Identify which cell holds the provided text, then report its (x, y) central coordinate. 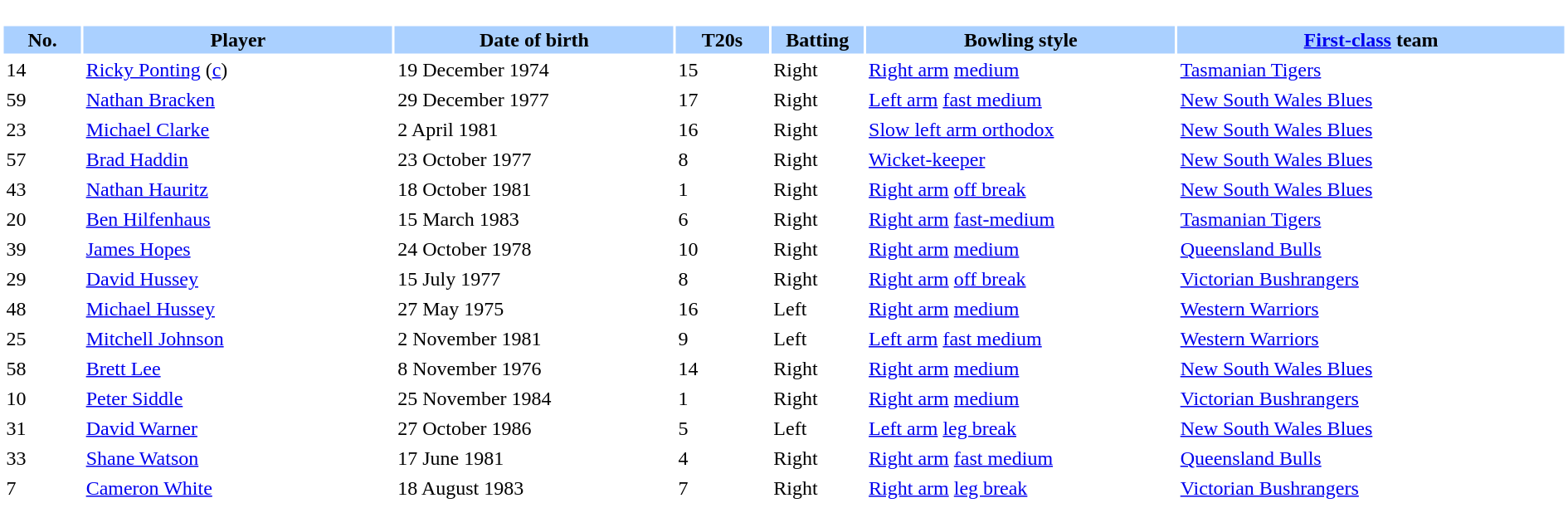
29 (41, 279)
Slow left arm orthodox (1020, 129)
Right arm fast medium (1020, 458)
Wicket-keeper (1020, 159)
Brad Haddin (239, 159)
33 (41, 458)
23 (41, 129)
First-class team (1371, 40)
James Hopes (239, 249)
29 December 1977 (534, 100)
Player (239, 40)
15 July 1977 (534, 279)
Nathan Hauritz (239, 189)
David Hussey (239, 279)
4 (723, 458)
Michael Clarke (239, 129)
2 November 1981 (534, 339)
27 May 1975 (534, 309)
Right arm fast-medium (1020, 219)
T20s (723, 40)
Batting (817, 40)
58 (41, 369)
2 April 1981 (534, 129)
Bowling style (1020, 40)
Michael Hussey (239, 309)
18 October 1981 (534, 189)
Left arm leg break (1020, 428)
Ricky Ponting (c) (239, 70)
8 November 1976 (534, 369)
Date of birth (534, 40)
15 (723, 70)
25 November 1984 (534, 398)
27 October 1986 (534, 428)
Right arm leg break (1020, 488)
Nathan Bracken (239, 100)
Peter Siddle (239, 398)
25 (41, 339)
5 (723, 428)
Mitchell Johnson (239, 339)
39 (41, 249)
24 October 1978 (534, 249)
Shane Watson (239, 458)
59 (41, 100)
No. (41, 40)
Ben Hilfenhaus (239, 219)
23 October 1977 (534, 159)
17 (723, 100)
Cameron White (239, 488)
18 August 1983 (534, 488)
9 (723, 339)
43 (41, 189)
31 (41, 428)
19 December 1974 (534, 70)
6 (723, 219)
20 (41, 219)
57 (41, 159)
15 March 1983 (534, 219)
17 June 1981 (534, 458)
Brett Lee (239, 369)
David Warner (239, 428)
48 (41, 309)
